Identify which cell holds the provided text, then report its [x, y] central coordinate. 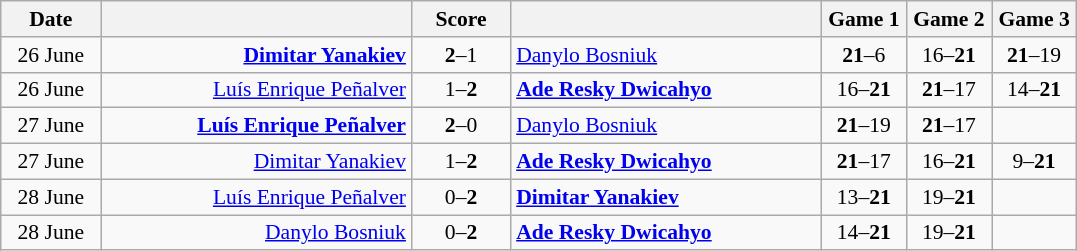
Date [51, 19]
Game 3 [1034, 19]
Game 2 [948, 19]
13–21 [864, 197]
2–1 [461, 55]
Score [461, 19]
9–21 [1034, 162]
21–6 [864, 55]
2–0 [461, 126]
Game 1 [864, 19]
